Detect which cell encompasses the target text, then output its (X, Y) center coordinate. 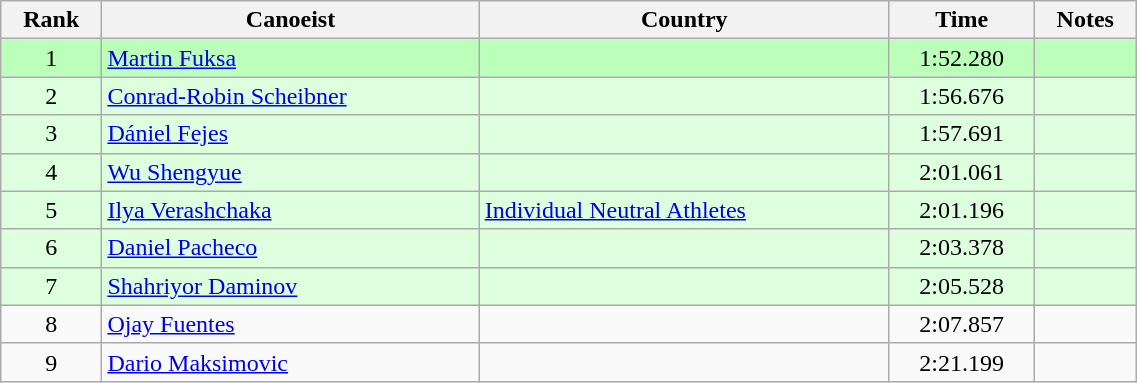
1:52.280 (961, 58)
Dario Maksimovic (290, 362)
8 (52, 324)
7 (52, 286)
Dániel Fejes (290, 134)
2:01.061 (961, 172)
2:07.857 (961, 324)
2:05.528 (961, 286)
5 (52, 210)
Martin Fuksa (290, 58)
Individual Neutral Athletes (684, 210)
9 (52, 362)
Canoeist (290, 20)
Country (684, 20)
4 (52, 172)
Wu Shengyue (290, 172)
Ilya Verashchaka (290, 210)
Daniel Pacheco (290, 248)
2:03.378 (961, 248)
Time (961, 20)
2:21.199 (961, 362)
1:57.691 (961, 134)
Notes (1086, 20)
3 (52, 134)
1:56.676 (961, 96)
Shahriyor Daminov (290, 286)
Conrad-Robin Scheibner (290, 96)
2:01.196 (961, 210)
6 (52, 248)
Rank (52, 20)
1 (52, 58)
2 (52, 96)
Ojay Fuentes (290, 324)
